Determine the [x, y] coordinate at the center of the cell enclosing the given text.  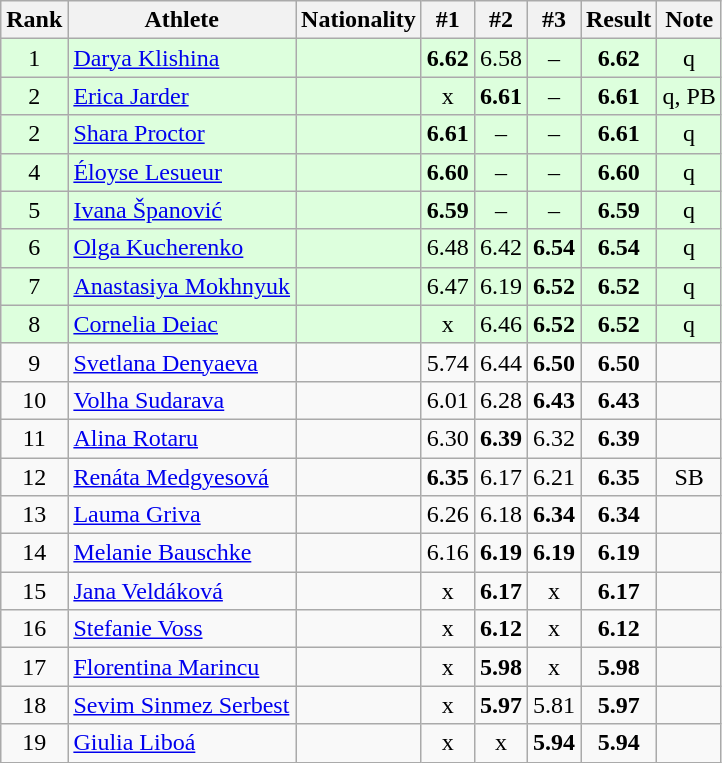
6 [34, 248]
Volha Sudarava [182, 400]
SB [689, 477]
Renáta Medgyesová [182, 477]
Giulia Liboá [182, 743]
9 [34, 362]
Svetlana Denyaeva [182, 362]
19 [34, 743]
Sevim Sinmez Serbest [182, 705]
6.16 [448, 553]
15 [34, 591]
4 [34, 172]
7 [34, 286]
Erica Jarder [182, 96]
6.21 [554, 477]
11 [34, 438]
Athlete [182, 20]
6.42 [500, 248]
Éloyse Lesueur [182, 172]
6.48 [448, 248]
Result [618, 20]
6.46 [500, 324]
Olga Kucherenko [182, 248]
6.44 [500, 362]
17 [34, 667]
6.32 [554, 438]
14 [34, 553]
5 [34, 210]
6.18 [500, 515]
6.58 [500, 58]
#1 [448, 20]
5.81 [554, 705]
Melanie Bauschke [182, 553]
Alina Rotaru [182, 438]
10 [34, 400]
Darya Klishina [182, 58]
6.28 [500, 400]
6.30 [448, 438]
Note [689, 20]
Shara Proctor [182, 134]
5.74 [448, 362]
#2 [500, 20]
Florentina Marincu [182, 667]
Ivana Španović [182, 210]
Anastasiya Mokhnyuk [182, 286]
#3 [554, 20]
18 [34, 705]
12 [34, 477]
8 [34, 324]
16 [34, 629]
13 [34, 515]
6.26 [448, 515]
Jana Veldáková [182, 591]
6.47 [448, 286]
Rank [34, 20]
1 [34, 58]
Lauma Griva [182, 515]
6.01 [448, 400]
Stefanie Voss [182, 629]
Cornelia Deiac [182, 324]
q, PB [689, 96]
Nationality [359, 20]
